Provide the (X, Y) coordinate of the cell's center where the given text is located.  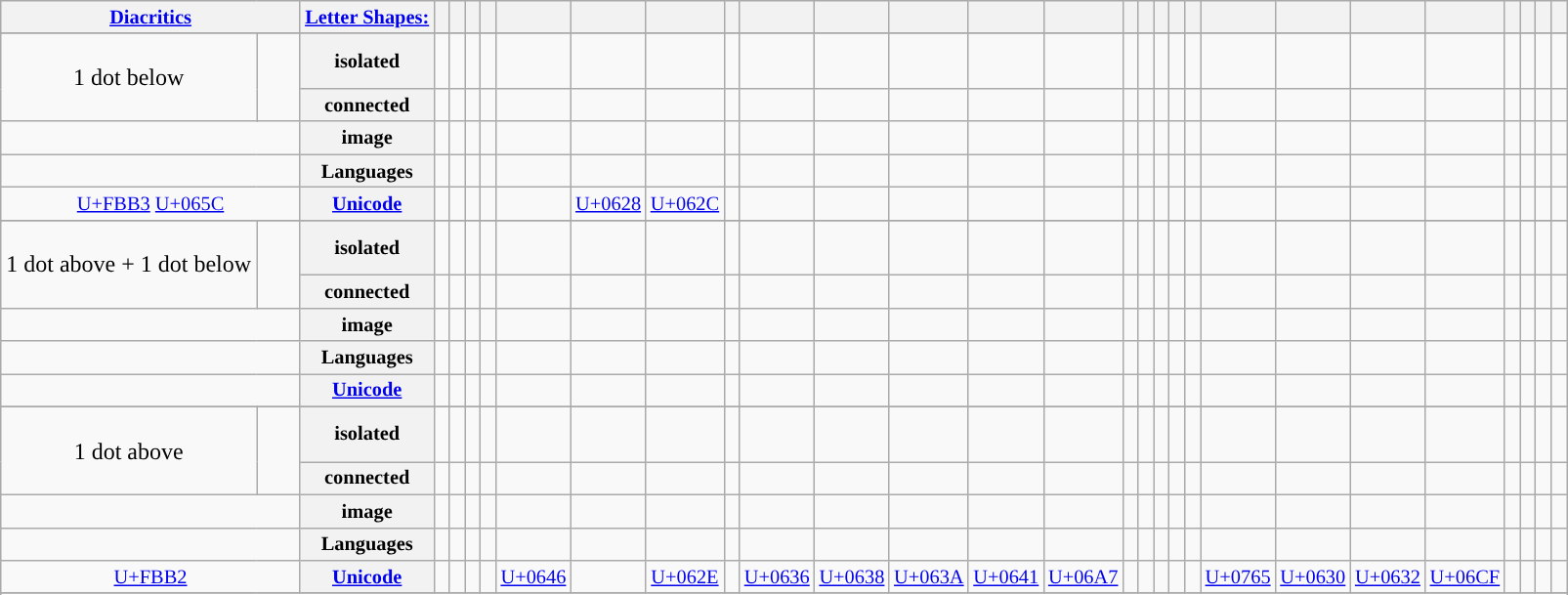
U+0632 (1387, 577)
1 dot above + 1 dot below (129, 264)
U+062C (685, 204)
U+FBB2 (150, 577)
Diacritics (150, 18)
U+0638 (852, 577)
U+06CF (1465, 577)
U+06A7 (1082, 577)
U+0636 (778, 577)
1 dot above (129, 450)
U+062E (685, 577)
U+0628 (608, 204)
1 dot below (129, 77)
U+0765 (1239, 577)
U+FBB3 U+065C (150, 204)
U+0646 (533, 577)
Letter Shapes: (367, 18)
U+0630 (1313, 577)
U+0641 (1006, 577)
U+063A (928, 577)
